Find where the given text appears and provide that cell's center as (x, y) coordinate. 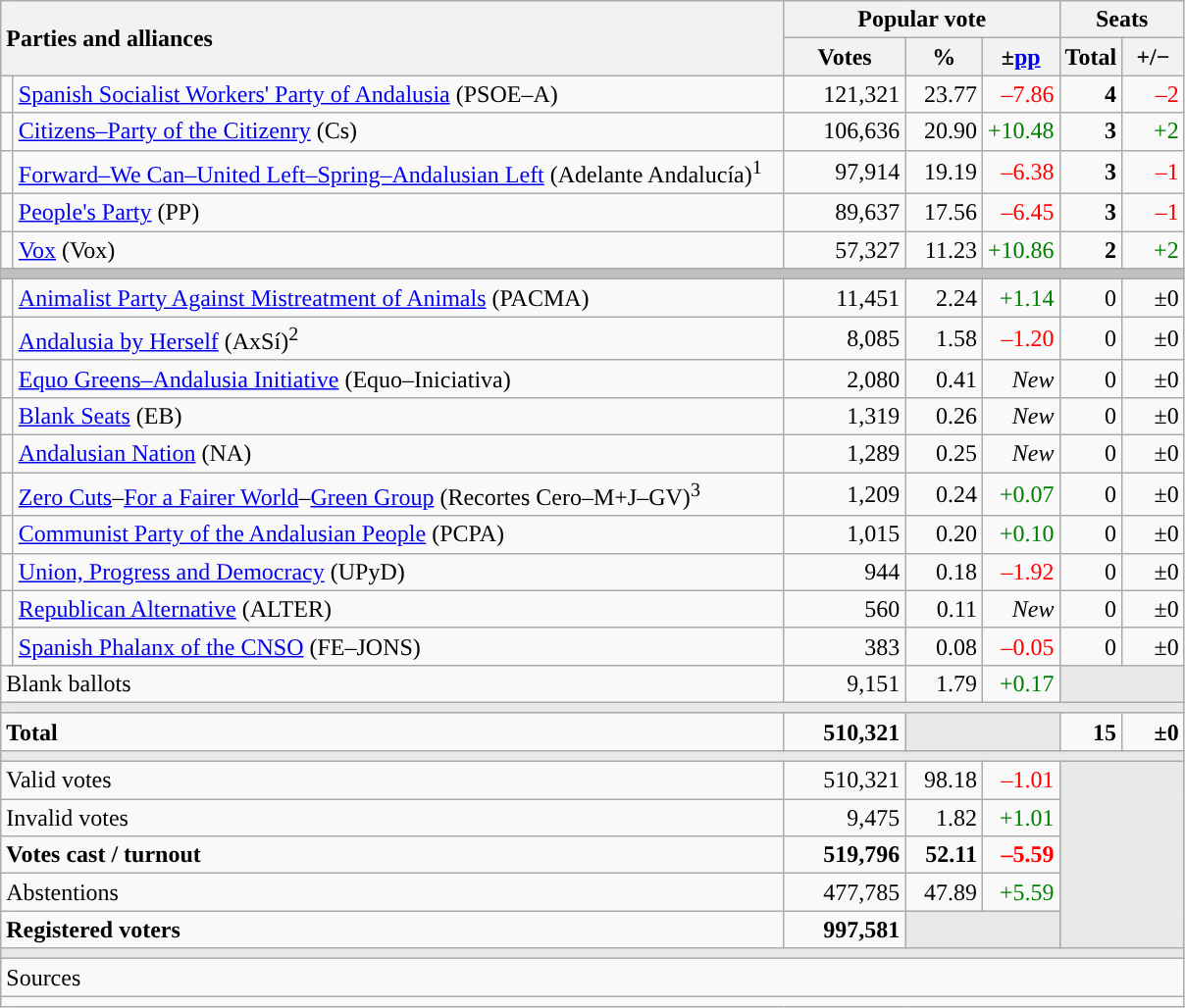
52.11 (944, 855)
1,209 (845, 494)
0.24 (944, 494)
Valid votes (392, 781)
1.82 (944, 818)
People's Party (PP) (398, 213)
Forward–We Can–United Left–Spring–Andalusian Left (Adelante Andalucía)1 (398, 173)
Republican Alternative (ALTER) (398, 609)
1,289 (845, 453)
+0.17 (1020, 683)
23.77 (944, 94)
–6.38 (1020, 173)
2 (1091, 250)
9,475 (845, 818)
+1.14 (1020, 298)
Invalid votes (392, 818)
560 (845, 609)
Zero Cuts–For a Fairer World–Green Group (Recortes Cero–M+J–GV)3 (398, 494)
Sources (592, 978)
Seats (1122, 20)
519,796 (845, 855)
0.26 (944, 416)
8,085 (845, 339)
1.58 (944, 339)
+/− (1154, 57)
Registered voters (392, 930)
+0.10 (1020, 534)
Vox (Vox) (398, 250)
–7.86 (1020, 94)
Equo Greens–Andalusia Initiative (Equo–Iniciativa) (398, 378)
0.25 (944, 453)
0.18 (944, 572)
+10.48 (1020, 131)
Blank Seats (EB) (398, 416)
17.56 (944, 213)
–6.45 (1020, 213)
Spanish Socialist Workers' Party of Andalusia (PSOE–A) (398, 94)
19.19 (944, 173)
0.11 (944, 609)
0.20 (944, 534)
Blank ballots (392, 683)
% (944, 57)
–1.20 (1020, 339)
+1.01 (1020, 818)
20.90 (944, 131)
Votes (845, 57)
+0.07 (1020, 494)
+5.59 (1020, 892)
Citizens–Party of the Citizenry (Cs) (398, 131)
97,914 (845, 173)
2.24 (944, 298)
Andalusian Nation (NA) (398, 453)
Votes cast / turnout (392, 855)
1,015 (845, 534)
Parties and alliances (392, 38)
1,319 (845, 416)
997,581 (845, 930)
11,451 (845, 298)
–1.01 (1020, 781)
Spanish Phalanx of the CNSO (FE–JONS) (398, 646)
98.18 (944, 781)
Popular vote (922, 20)
0.41 (944, 378)
106,636 (845, 131)
57,327 (845, 250)
±pp (1020, 57)
Abstentions (392, 892)
Animalist Party Against Mistreatment of Animals (PACMA) (398, 298)
+10.86 (1020, 250)
–2 (1154, 94)
–0.05 (1020, 646)
89,637 (845, 213)
15 (1091, 731)
–1.92 (1020, 572)
47.89 (944, 892)
383 (845, 646)
1.79 (944, 683)
944 (845, 572)
4 (1091, 94)
–5.59 (1020, 855)
0.08 (944, 646)
Union, Progress and Democracy (UPyD) (398, 572)
Andalusia by Herself (AxSí)2 (398, 339)
2,080 (845, 378)
11.23 (944, 250)
Communist Party of the Andalusian People (PCPA) (398, 534)
121,321 (845, 94)
9,151 (845, 683)
477,785 (845, 892)
